Locate the cell with the specified text and output its (x, y) center coordinate. 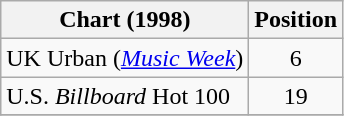
Chart (1998) (125, 20)
Position (296, 20)
U.S. Billboard Hot 100 (125, 96)
19 (296, 96)
UK Urban (Music Week) (125, 58)
6 (296, 58)
